Identify which cell holds the provided text, then report its (X, Y) central coordinate. 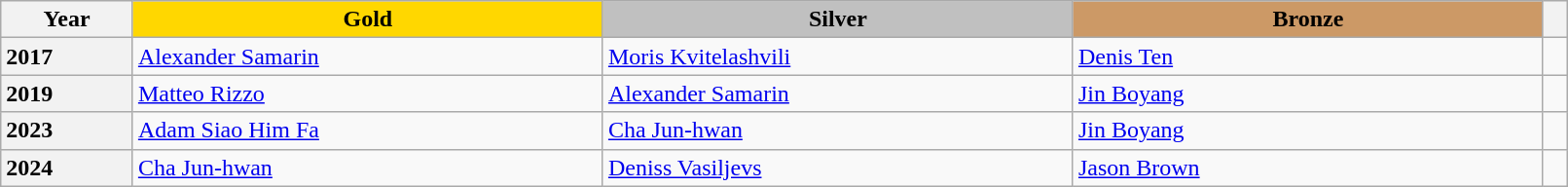
Gold (368, 19)
Matteo Rizzo (368, 93)
Moris Kvitelashvili (837, 56)
2024 (67, 168)
Bronze (1308, 19)
Deniss Vasiljevs (837, 168)
2017 (67, 56)
Silver (837, 19)
Adam Siao Him Fa (368, 131)
2023 (67, 131)
Jason Brown (1308, 168)
Denis Ten (1308, 56)
2019 (67, 93)
Year (67, 19)
